For the text-containing cell, return its midpoint in [X, Y] coordinate format. 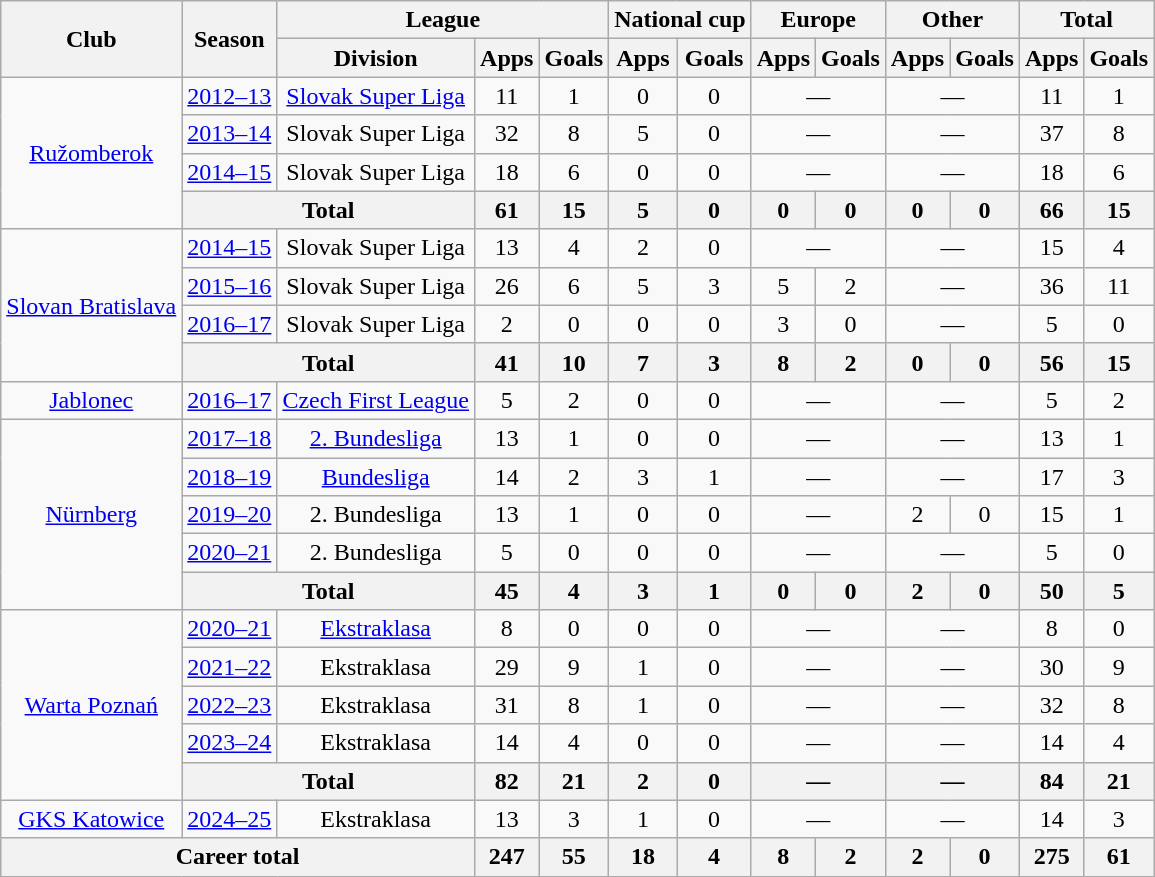
Europe [818, 20]
2018–19 [230, 477]
2019–20 [230, 515]
2015–16 [230, 286]
247 [507, 857]
82 [507, 781]
Nürnberg [92, 514]
2023–24 [230, 743]
36 [1051, 286]
29 [507, 667]
Warta Poznań [92, 705]
2021–22 [230, 667]
37 [1051, 134]
84 [1051, 781]
26 [507, 286]
2013–14 [230, 134]
17 [1051, 477]
Club [92, 39]
Bundesliga [376, 477]
31 [507, 705]
7 [643, 362]
50 [1051, 591]
National cup [680, 20]
Czech First League [376, 400]
Other [952, 20]
275 [1051, 857]
2022–23 [230, 705]
Season [230, 39]
GKS Katowice [92, 819]
2012–13 [230, 96]
Career total [238, 857]
Division [376, 58]
55 [574, 857]
56 [1051, 362]
30 [1051, 667]
41 [507, 362]
2024–25 [230, 819]
Slovan Bratislava [92, 305]
Ružomberok [92, 153]
10 [574, 362]
Jablonec [92, 400]
45 [507, 591]
League [443, 20]
2017–18 [230, 438]
66 [1051, 210]
